Output the [x, y] coordinate of the center of the cell containing the given text.  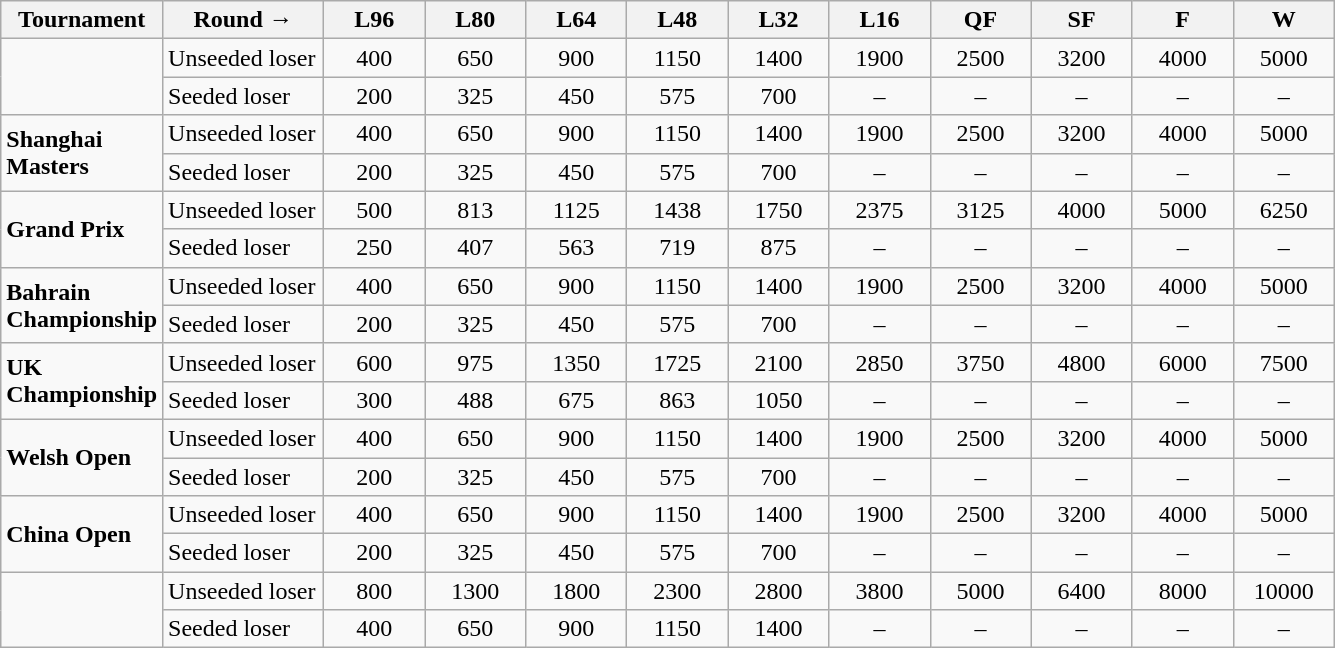
L96 [374, 20]
600 [374, 362]
300 [374, 400]
Welsh Open [82, 457]
Grand Prix [82, 229]
250 [374, 248]
6250 [1284, 210]
1125 [576, 210]
563 [576, 248]
1300 [476, 591]
1438 [678, 210]
813 [476, 210]
1800 [576, 591]
1050 [778, 400]
1750 [778, 210]
3750 [980, 362]
500 [374, 210]
L16 [880, 20]
Bahrain Championship [82, 305]
2375 [880, 210]
4800 [1082, 362]
800 [374, 591]
L48 [678, 20]
Shanghai Masters [82, 153]
L32 [778, 20]
2300 [678, 591]
975 [476, 362]
Tournament [82, 20]
675 [576, 400]
3800 [880, 591]
10000 [1284, 591]
QF [980, 20]
8000 [1182, 591]
2100 [778, 362]
6400 [1082, 591]
China Open [82, 534]
719 [678, 248]
6000 [1182, 362]
UK Championship [82, 381]
2800 [778, 591]
L64 [576, 20]
7500 [1284, 362]
Round → [244, 20]
SF [1082, 20]
3125 [980, 210]
863 [678, 400]
1350 [576, 362]
2850 [880, 362]
1725 [678, 362]
407 [476, 248]
L80 [476, 20]
F [1182, 20]
W [1284, 20]
875 [778, 248]
488 [476, 400]
